Output the [x, y] coordinate of the center of the cell containing the given text.  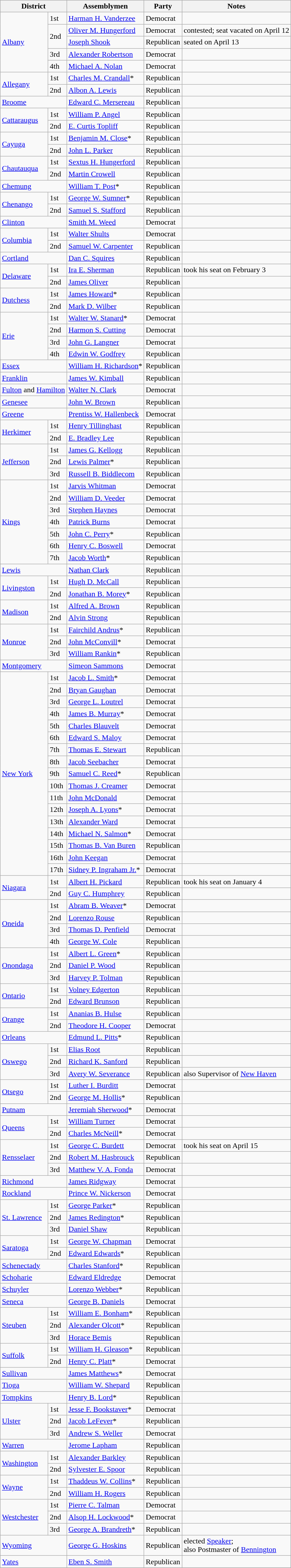
seated on April 13 [237, 42]
Jacob LeFever* [105, 1421]
Hugh D. McCall [105, 582]
James Oliver [105, 282]
New York [24, 774]
Tioga [33, 1385]
Walter Shults [105, 234]
Fulton and Hamilton [33, 390]
took his seat on February 3 [237, 270]
George M. Hollis* [105, 1097]
Greene [33, 414]
William H. Rogers [105, 1493]
Albany [24, 42]
Daniel Shaw [105, 1229]
9th [57, 774]
Jerome Lapham [105, 1445]
Thomas J. Creamer [105, 786]
Yates [33, 1562]
Jacob Worth* [105, 558]
Simeon Sammons [105, 666]
Jacob L. Smith* [105, 678]
Saratoga [24, 1247]
William P. Angel [105, 114]
John McConvill* [105, 642]
Prentiss W. Hallenbeck [105, 414]
Thomas B. Van Buren [105, 846]
Eben S. Smith [105, 1562]
11th [57, 798]
Smith M. Weed [105, 222]
Jonathan B. Morey* [105, 594]
William Rankin* [105, 654]
Charles M. Crandall* [105, 78]
Notes [237, 6]
James B. Murray* [105, 714]
Joseph Shook [105, 42]
took his seat on January 4 [237, 882]
Chenango [24, 204]
Sullivan [33, 1373]
Horace Bemis [105, 1337]
Putnam [33, 1109]
Richmond [33, 1181]
John G. Langner [105, 342]
12th [57, 810]
Schoharie [33, 1277]
George B. Daniels [105, 1301]
Avery W. Severance [105, 1073]
15th [57, 846]
Fairchild Andrus* [105, 630]
Theodore H. Cooper [105, 1025]
Prince W. Nickerson [105, 1193]
Cattaraugus [24, 120]
Ira E. Sherman [105, 270]
George L. Loutrel [105, 702]
Volney Edgerton [105, 990]
Livingston [24, 588]
John W. Brown [105, 402]
Broome [33, 102]
E. Curtis Topliff [105, 126]
Tompkins [33, 1397]
John L. Parker [105, 150]
James Redington* [105, 1217]
Thomas E. Stewart [105, 750]
Luther I. Burditt [105, 1085]
Albert L. Green* [105, 954]
Oliver M. Hungerford [105, 30]
George W. Chapman [105, 1241]
Henry Tillinghast [105, 426]
Mark D. Wilber [105, 306]
Guy C. Humphrey [105, 893]
Sidney P. Ingraham Jr.* [105, 870]
Daniel P. Wood [105, 966]
contested; seat vacated on April 12 [237, 30]
William Turner [105, 1122]
Schenectady [33, 1265]
13th [57, 822]
Columbia [24, 240]
Edward Brunson [105, 1002]
Essex [33, 366]
Henry B. Lord* [105, 1397]
Edward Edwards* [105, 1253]
Queens [24, 1128]
John Keegan [105, 858]
John McDonald [105, 798]
Allegany [24, 84]
Harman H. Vanderzee [105, 18]
Ananias B. Hulse [105, 1014]
Washington [24, 1463]
also Supervisor of New Haven [237, 1073]
Oswego [24, 1061]
Seneca [33, 1301]
Charles Blauvelt [105, 726]
Madison [24, 612]
Elias Root [105, 1049]
Albon A. Lewis [105, 90]
George W. Sumner* [105, 198]
Franklin [33, 378]
Alexander Olcott* [105, 1325]
William W. Shepard [105, 1385]
Abram B. Weaver* [105, 905]
Samuel C. Reed* [105, 774]
Samuel S. Stafford [105, 210]
Oneida [24, 923]
Chautauqua [24, 168]
Rockland [33, 1193]
Westchester [24, 1517]
James Matthews* [105, 1373]
George W. Cole [105, 942]
Lorenzo Rouse [105, 918]
Edward Eldredge [105, 1277]
Cortland [33, 258]
Alvin Strong [105, 618]
took his seat on April 15 [237, 1146]
Schuyler [33, 1289]
Patrick Burns [105, 522]
Alfred A. Brown [105, 606]
District [33, 6]
Henry C. Boswell [105, 546]
Stephen Haynes [105, 510]
James Ridgway [105, 1181]
Edwin W. Godfrey [105, 354]
8th [57, 762]
E. Bradley Lee [105, 438]
Party [163, 6]
Alexander Barkley [105, 1457]
Ontario [24, 996]
elected Speaker; also Postmaster of Bennington [237, 1546]
William T. Post* [105, 186]
Rensselaer [24, 1157]
Orleans [33, 1037]
Walter W. Stanard* [105, 318]
16th [57, 858]
George C. Burdett [105, 1146]
Wayne [24, 1487]
Steuben [24, 1325]
Alexander Ward [105, 822]
James G. Kellogg [105, 450]
William H. Gleason* [105, 1349]
Walter N. Clark [105, 390]
Wyoming [33, 1546]
Cayuga [24, 144]
Onondaga [24, 966]
Edmund L. Pitts* [105, 1037]
Thaddeus W. Collins* [105, 1481]
John C. Perry* [105, 534]
Samuel W. Carpenter [105, 246]
William E. Bonham* [105, 1313]
Michael A. Nolan [105, 66]
Alexander Robertson [105, 54]
Thomas D. Penfield [105, 930]
George A. Brandreth* [105, 1529]
Jarvis Whitman [105, 486]
Niagara [24, 887]
William H. Richardson* [105, 366]
Harvey P. Tolman [105, 978]
James Howard* [105, 294]
Matthew V. A. Fonda [105, 1169]
Chemung [33, 186]
Delaware [24, 276]
Erie [24, 336]
Michael N. Salmon* [105, 834]
Lorenzo Webber* [105, 1289]
Charles Stanford* [105, 1265]
Bryan Gaughan [105, 690]
Pierre C. Talman [105, 1505]
Herkimer [24, 432]
Warren [33, 1445]
St. Lawrence [24, 1217]
10th [57, 786]
James W. Kimball [105, 378]
Genesee [33, 402]
Montgomery [33, 666]
Otsego [24, 1091]
Andrew S. Weller [105, 1433]
Martin Crowell [105, 174]
Jeremiah Sherwood* [105, 1109]
Jesse F. Bookstaver* [105, 1409]
14th [57, 834]
Sextus H. Hungerford [105, 162]
Dutchess [24, 300]
Orange [24, 1019]
Richard K. Sanford [105, 1061]
Kings [24, 522]
Robert M. Hasbrouck [105, 1157]
George Parker* [105, 1205]
Harmon S. Cutting [105, 330]
William D. Veeder [105, 498]
Charles McNeill* [105, 1134]
Lewis [33, 570]
Jefferson [24, 462]
17th [57, 870]
Clinton [33, 222]
Ulster [24, 1421]
Dan C. Squires [105, 258]
Edward S. Maloy [105, 738]
Jacob Seebacher [105, 762]
Edward C. Mersereau [105, 102]
Albert H. Pickard [105, 882]
Henry C. Platt* [105, 1361]
Nathan Clark [105, 570]
Russell B. Biddlecom [105, 474]
Sylvester E. Spoor [105, 1469]
Benjamin M. Close* [105, 138]
George G. Hoskins [105, 1546]
Suffolk [24, 1355]
Lewis Palmer* [105, 462]
Alsop H. Lockwood* [105, 1517]
Joseph A. Lyons* [105, 810]
Monroe [24, 642]
Assemblymen [105, 6]
